For the text-containing cell, return its midpoint in [X, Y] coordinate format. 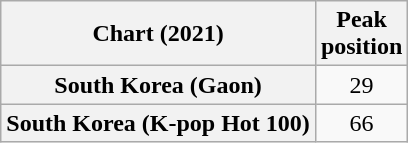
29 [361, 85]
South Korea (Gaon) [158, 85]
South Korea (K-pop Hot 100) [158, 123]
Chart (2021) [158, 34]
Peakposition [361, 34]
66 [361, 123]
